For the text-containing cell, return its midpoint in [X, Y] coordinate format. 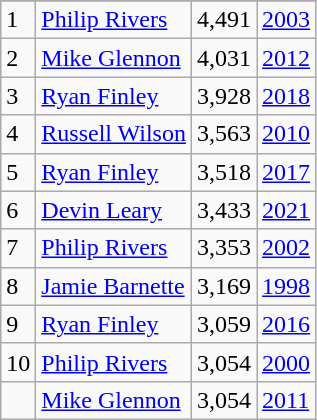
2011 [286, 400]
2002 [286, 248]
2003 [286, 20]
1 [18, 20]
2 [18, 58]
3,433 [224, 210]
10 [18, 362]
4,491 [224, 20]
3,563 [224, 134]
3,353 [224, 248]
3 [18, 96]
2010 [286, 134]
3,169 [224, 286]
3,928 [224, 96]
7 [18, 248]
2021 [286, 210]
5 [18, 172]
Russell Wilson [114, 134]
2018 [286, 96]
Devin Leary [114, 210]
1998 [286, 286]
8 [18, 286]
2017 [286, 172]
9 [18, 324]
2016 [286, 324]
Jamie Barnette [114, 286]
2012 [286, 58]
3,518 [224, 172]
6 [18, 210]
2000 [286, 362]
4,031 [224, 58]
3,059 [224, 324]
4 [18, 134]
